Identify which cell holds the provided text, then report its (x, y) central coordinate. 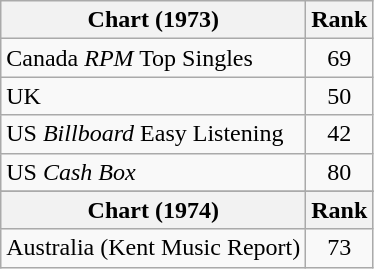
UK (154, 96)
Chart (1973) (154, 20)
US Billboard Easy Listening (154, 134)
50 (340, 96)
73 (340, 248)
Chart (1974) (154, 210)
Canada RPM Top Singles (154, 58)
Australia (Kent Music Report) (154, 248)
42 (340, 134)
US Cash Box (154, 172)
69 (340, 58)
80 (340, 172)
